Capture the cell that displays the provided text and extract its [x, y] central coordinate. 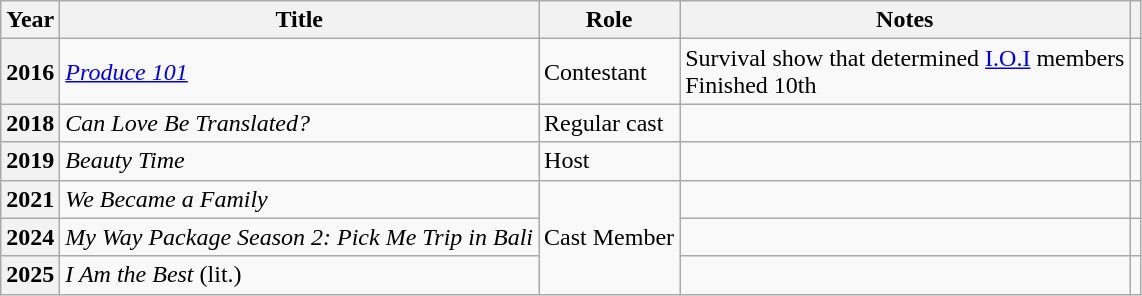
Role [610, 20]
2021 [30, 199]
We Became a Family [300, 199]
My Way Package Season 2: Pick Me Trip in Bali [300, 237]
2018 [30, 123]
Can Love Be Translated? [300, 123]
I Am the Best (lit.) [300, 275]
2019 [30, 161]
2024 [30, 237]
Produce 101 [300, 72]
Notes [905, 20]
Host [610, 161]
Survival show that determined I.O.I membersFinished 10th [905, 72]
Title [300, 20]
Cast Member [610, 237]
Contestant [610, 72]
Beauty Time [300, 161]
2016 [30, 72]
Year [30, 20]
Regular cast [610, 123]
2025 [30, 275]
